Capture the cell that displays the provided text and extract its [X, Y] central coordinate. 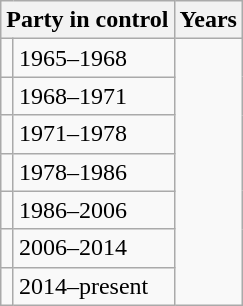
Party in control [88, 20]
Years [208, 20]
1968–1971 [94, 96]
1986–2006 [94, 210]
1971–1978 [94, 134]
1978–1986 [94, 172]
2006–2014 [94, 248]
1965–1968 [94, 58]
2014–present [94, 286]
